Detect which cell encompasses the target text, then output its (X, Y) center coordinate. 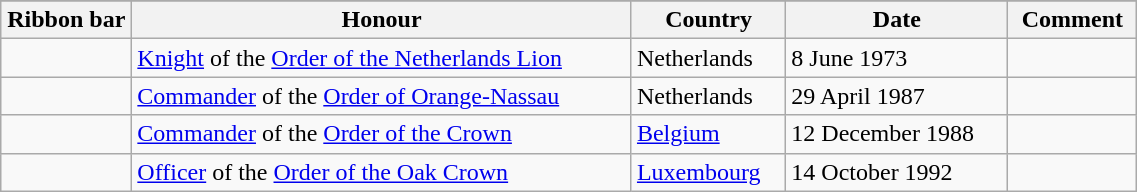
14 October 1992 (897, 172)
Belgium (708, 134)
Commander of the Order of Orange-Nassau (382, 96)
29 April 1987 (897, 96)
Ribbon bar (66, 20)
12 December 1988 (897, 134)
Date (897, 20)
Country (708, 20)
Knight of the Order of the Netherlands Lion (382, 58)
Officer of the Order of the Oak Crown (382, 172)
Luxembourg (708, 172)
Commander of the Order of the Crown (382, 134)
Comment (1072, 20)
8 June 1973 (897, 58)
Honour (382, 20)
